Return the [x, y] coordinate for the center point of the cell that contains the specified text.  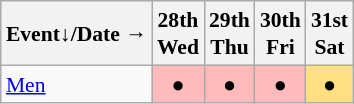
30thFri [280, 33]
Event↓/Date → [76, 33]
Men [76, 84]
31stSat [330, 33]
28thWed [178, 33]
29thThu [230, 33]
